Provide the (x, y) coordinate of the cell's center where the given text is located.  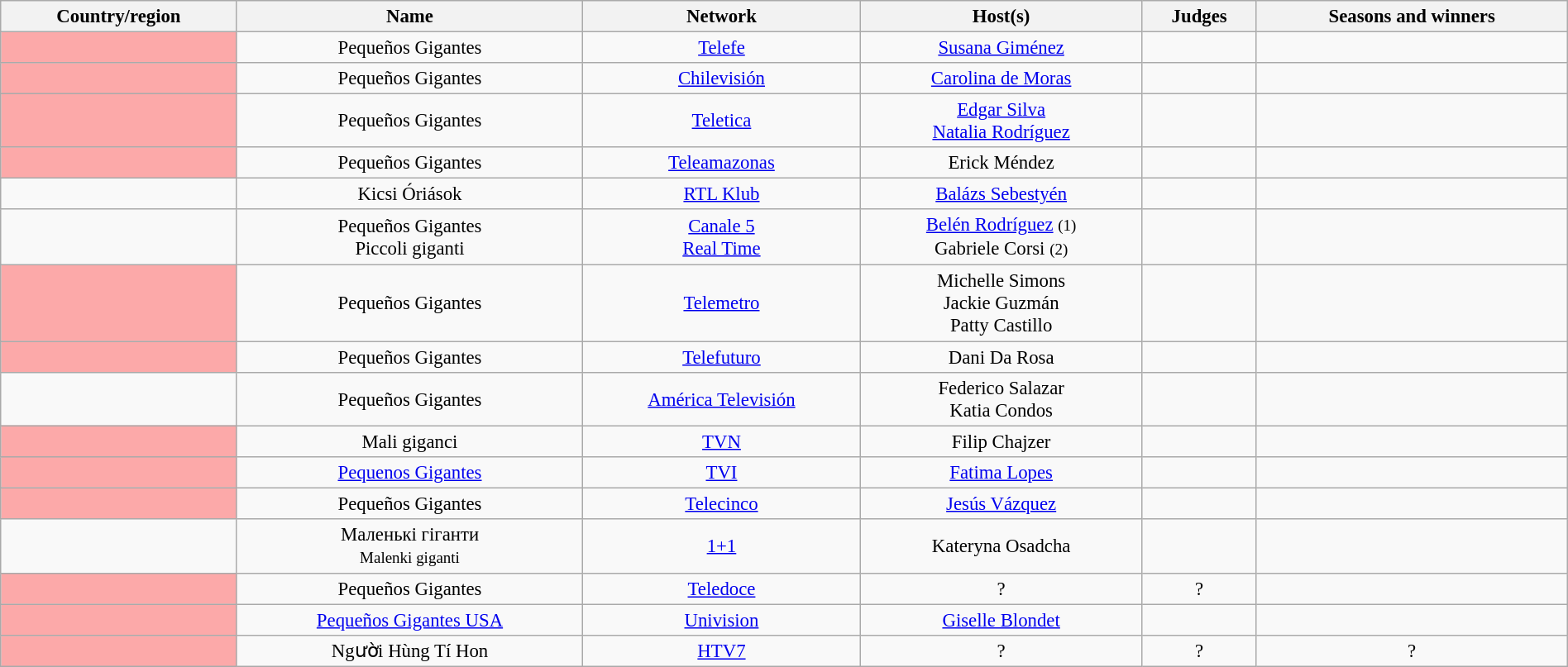
Carolina de Moras (1001, 79)
Name (410, 17)
Federico SalazarKatia Condos (1001, 398)
Маленькі гігантиMalenki giganti (410, 546)
1+1 (721, 546)
Mali giganci (410, 441)
Kateryna Osadcha (1001, 546)
RTL Klub (721, 194)
TVN (721, 441)
Erick Méndez (1001, 163)
Pequeños GigantesPiccoli giganti (410, 238)
Edgar SilvaNatalia Rodríguez (1001, 121)
Susana Giménez (1001, 48)
Michelle SimonsJackie GuzmánPatty Castillo (1001, 303)
Filip Chajzer (1001, 441)
Teleamazonas (721, 163)
Teletica (721, 121)
Người Hùng Tí Hon (410, 651)
Network (721, 17)
Chilevisión (721, 79)
Pequeños Gigantes USA (410, 620)
América Televisión (721, 398)
Fatima Lopes (1001, 472)
Telemetro (721, 303)
Dani Da Rosa (1001, 357)
Canale 5Real Time (721, 238)
Belén Rodríguez (1)Gabriele Corsi (2) (1001, 238)
Telefuturo (721, 357)
Balázs Sebestyén (1001, 194)
Teledoce (721, 589)
Kicsi Óriások (410, 194)
Country/region (119, 17)
Jesús Vázquez (1001, 503)
Host(s) (1001, 17)
TVI (721, 472)
Judges (1199, 17)
Pequenos Gigantes (410, 472)
Seasons and winners (1412, 17)
Telecinco (721, 503)
Giselle Blondet (1001, 620)
Univision (721, 620)
HTV7 (721, 651)
Telefe (721, 48)
